Return [x, y] of the center of cell containing provided text 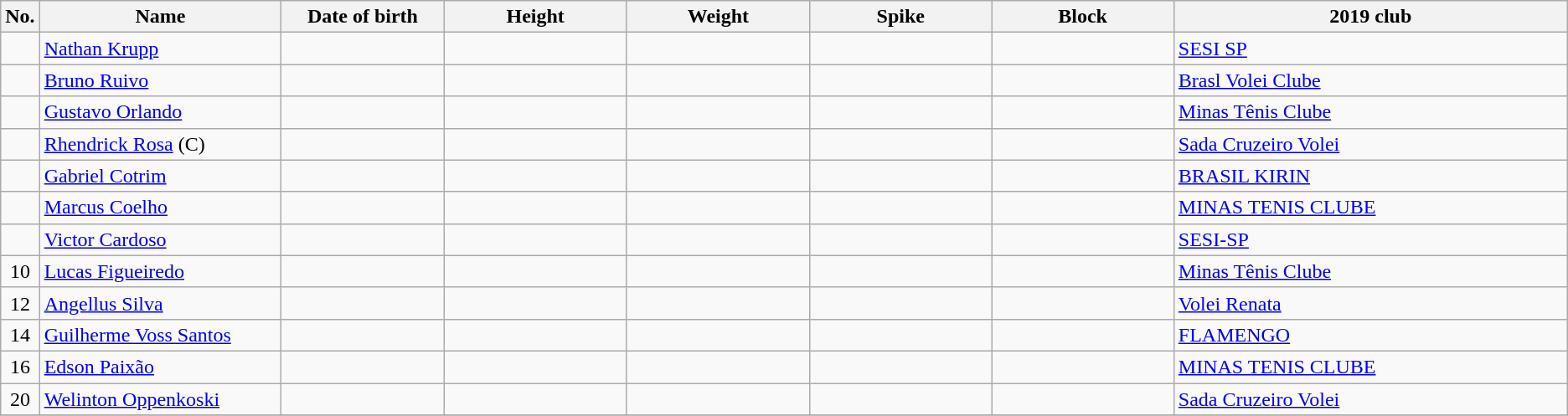
20 [20, 399]
10 [20, 271]
Height [535, 17]
Gustavo Orlando [161, 112]
14 [20, 335]
Volei Renata [1370, 303]
Nathan Krupp [161, 49]
Block [1082, 17]
BRASIL KIRIN [1370, 176]
Welinton Oppenkoski [161, 399]
Bruno Ruivo [161, 80]
Rhendrick Rosa (C) [161, 144]
12 [20, 303]
Date of birth [363, 17]
No. [20, 17]
2019 club [1370, 17]
16 [20, 367]
Victor Cardoso [161, 239]
SESI-SP [1370, 239]
Gabriel Cotrim [161, 176]
FLAMENGO [1370, 335]
Spike [901, 17]
SESI SP [1370, 49]
Name [161, 17]
Weight [718, 17]
Lucas Figueiredo [161, 271]
Brasl Volei Clube [1370, 80]
Edson Paixão [161, 367]
Angellus Silva [161, 303]
Marcus Coelho [161, 208]
Guilherme Voss Santos [161, 335]
